Output the [x, y] coordinate of the center of the cell containing the given text.  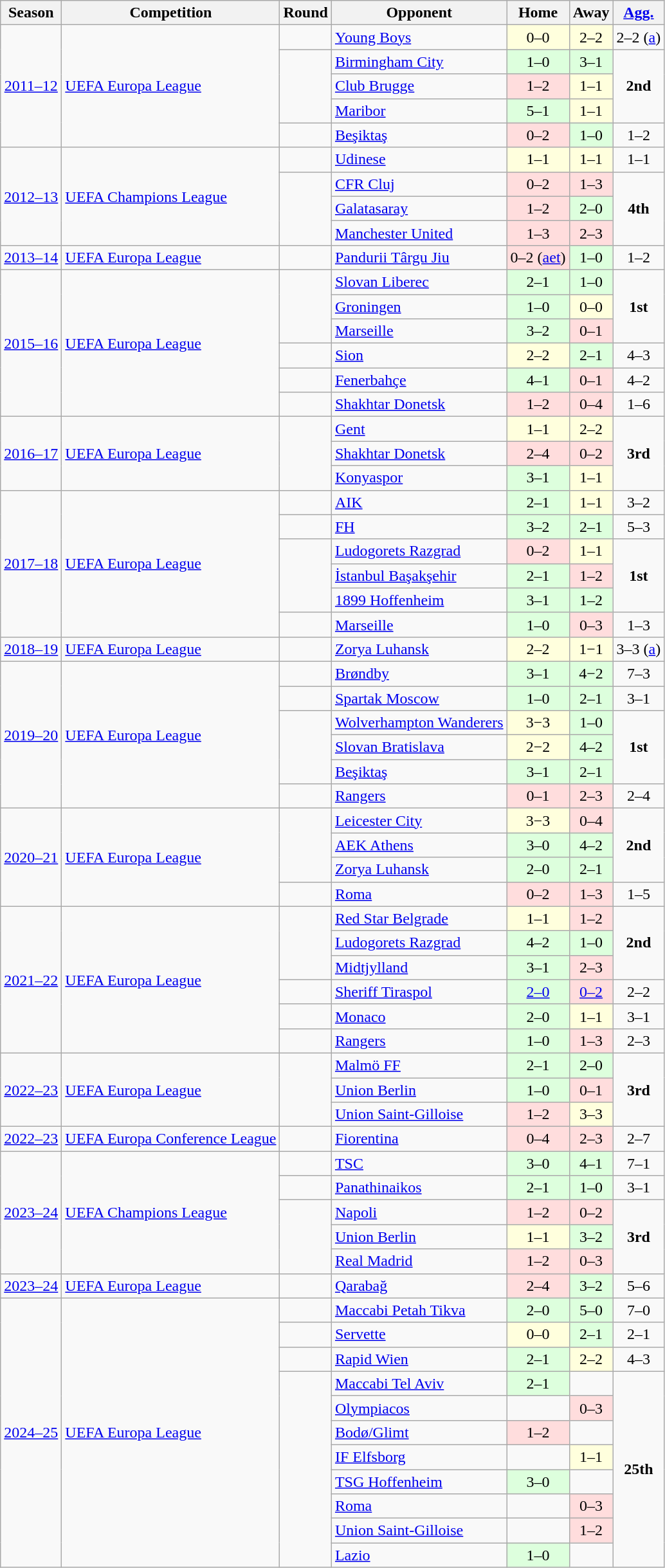
2024–25 [31, 1433]
TSC [419, 1163]
1–6 [639, 405]
2015–16 [31, 343]
Birmingham City [419, 62]
5–0 [591, 1310]
Groningen [419, 307]
AIK [419, 502]
2021–22 [31, 980]
Maccabi Petah Tikva [419, 1310]
Away [591, 13]
Panathinaikos [419, 1188]
Spartak Moscow [419, 698]
Leicester City [419, 821]
2017–18 [31, 563]
7–3 [639, 673]
Manchester United [419, 233]
7–0 [639, 1310]
Pandurii Târgu Jiu [419, 257]
Season [31, 13]
Rapid Wien [419, 1359]
UEFA Europa Conference League [171, 1139]
Malmö FF [419, 1065]
5–6 [639, 1286]
Slovan Liberec [419, 282]
2011–12 [31, 86]
Midtjylland [419, 967]
2013–14 [31, 257]
5–3 [639, 527]
Olympiacos [419, 1408]
Fenerbahçe [419, 380]
Servette [419, 1335]
Lazio [419, 1555]
2019–20 [31, 734]
Galatasaray [419, 208]
2020–21 [31, 857]
Competition [171, 13]
Agg. [639, 13]
CFR Cluj [419, 184]
25th [639, 1469]
IF Elfsborg [419, 1457]
Home [538, 13]
2012–13 [31, 196]
4th [639, 208]
Real Madrid [419, 1261]
FH [419, 527]
Gent [419, 429]
Konyaspor [419, 478]
2018–19 [31, 649]
Club Brugge [419, 86]
Sion [419, 356]
Napoli [419, 1212]
5–1 [538, 111]
1−1 [591, 649]
Bodø/Glimt [419, 1432]
Brøndby [419, 673]
İstanbul Başakşehir [419, 576]
0–2 (aet) [538, 257]
2–7 [639, 1139]
3–3 (a) [639, 649]
Young Boys [419, 37]
1–5 [639, 894]
Wolverhampton Wanderers [419, 723]
Sheriff Tiraspol [419, 992]
4−2 [591, 673]
2−2 [538, 747]
3–3 [591, 1115]
2016–17 [31, 453]
Round [305, 13]
AEK Athens [419, 845]
Monaco [419, 1016]
Udinese [419, 160]
Fiorentina [419, 1139]
Qarabağ [419, 1286]
2–2 (a) [639, 37]
TSG Hoffenheim [419, 1481]
Maccabi Tel Aviv [419, 1383]
Red Star Belgrade [419, 918]
Opponent [419, 13]
1899 Hoffenheim [419, 600]
Slovan Bratislava [419, 747]
7–1 [639, 1163]
Maribor [419, 111]
